Identify which cell holds the provided text, then report its (X, Y) central coordinate. 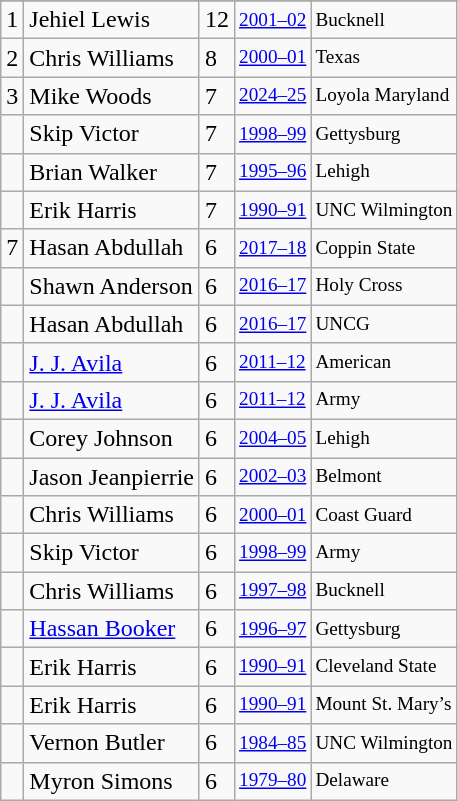
Jehiel Lewis (112, 20)
Texas (384, 58)
3 (12, 96)
Brian Walker (112, 172)
1 (12, 20)
Coppin State (384, 248)
8 (216, 58)
Mike Woods (112, 96)
1997–98 (273, 591)
1984–85 (273, 743)
Cleveland State (384, 667)
Hassan Booker (112, 629)
UNCG (384, 324)
Holy Cross (384, 286)
Loyola Maryland (384, 96)
Delaware (384, 781)
Coast Guard (384, 515)
Mount St. Mary’s (384, 705)
Jason Jeanpierrie (112, 477)
2017–18 (273, 248)
American (384, 362)
12 (216, 20)
1995–96 (273, 172)
Shawn Anderson (112, 286)
Vernon Butler (112, 743)
Myron Simons (112, 781)
2002–03 (273, 477)
Corey Johnson (112, 438)
Belmont (384, 477)
2024–25 (273, 96)
1996–97 (273, 629)
2004–05 (273, 438)
2001–02 (273, 20)
2 (12, 58)
1979–80 (273, 781)
